Detect which cell encompasses the target text, then output its [X, Y] center coordinate. 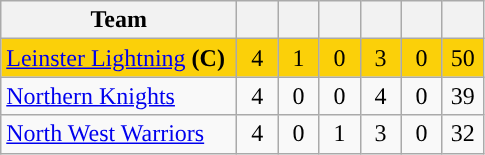
32 [462, 134]
Leinster Lightning (C) [119, 58]
North West Warriors [119, 134]
Northern Knights [119, 96]
50 [462, 58]
39 [462, 96]
Team [119, 20]
